For the text-containing cell, return its midpoint in (X, Y) coordinate format. 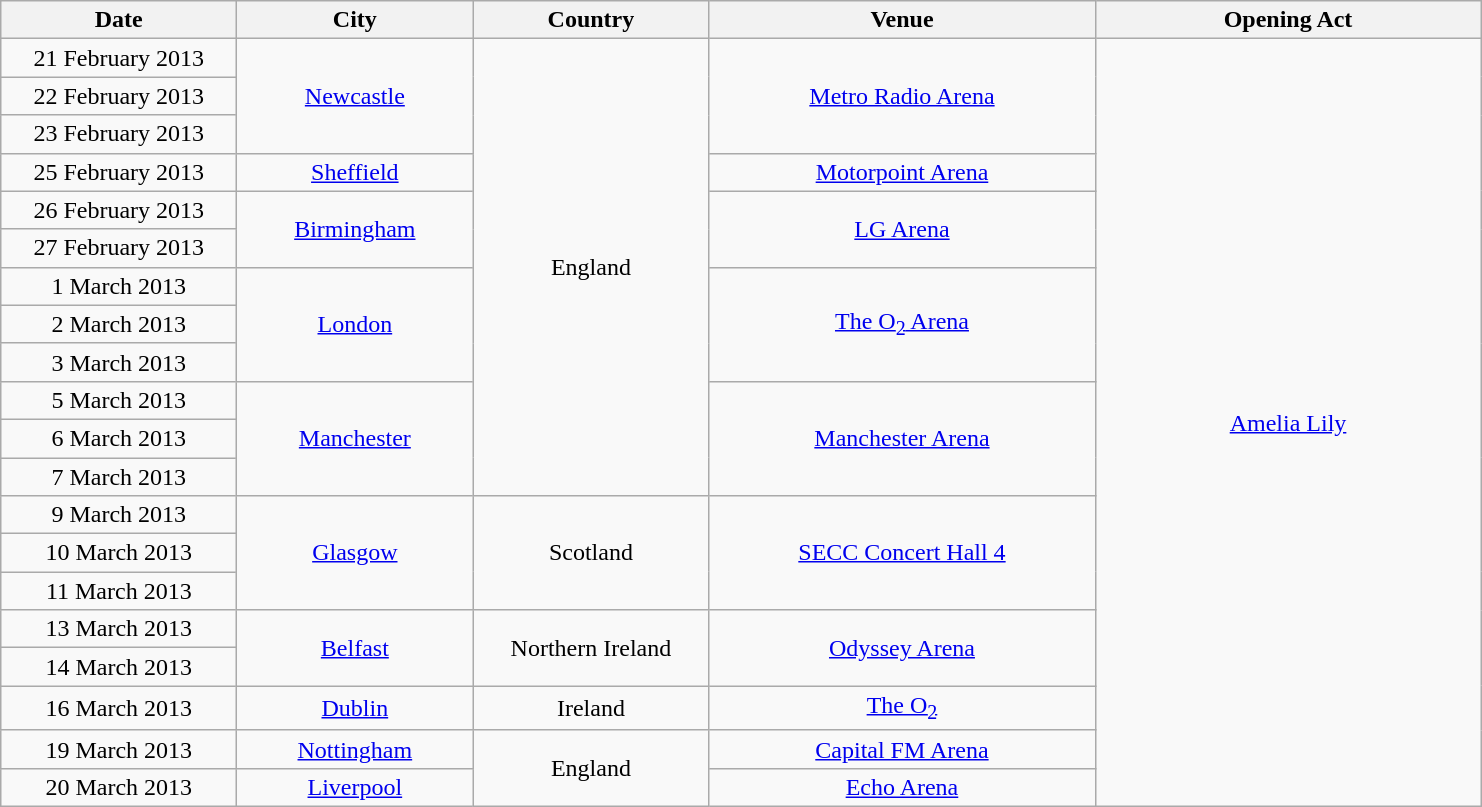
14 March 2013 (119, 667)
Dublin (355, 708)
Echo Arena (902, 787)
Opening Act (1288, 20)
Metro Radio Arena (902, 96)
Nottingham (355, 749)
5 March 2013 (119, 400)
The O2 Arena (902, 324)
Country (591, 20)
3 March 2013 (119, 362)
Capital FM Arena (902, 749)
Venue (902, 20)
Ireland (591, 708)
Scotland (591, 553)
Newcastle (355, 96)
27 February 2013 (119, 248)
1 March 2013 (119, 286)
London (355, 324)
22 February 2013 (119, 96)
Glasgow (355, 553)
10 March 2013 (119, 553)
Manchester Arena (902, 438)
Odyssey Arena (902, 648)
19 March 2013 (119, 749)
11 March 2013 (119, 591)
6 March 2013 (119, 438)
Date (119, 20)
Amelia Lily (1288, 423)
23 February 2013 (119, 134)
7 March 2013 (119, 477)
The O2 (902, 708)
Northern Ireland (591, 648)
SECC Concert Hall 4 (902, 553)
25 February 2013 (119, 172)
Motorpoint Arena (902, 172)
Sheffield (355, 172)
Liverpool (355, 787)
City (355, 20)
21 February 2013 (119, 58)
Birmingham (355, 229)
LG Arena (902, 229)
Belfast (355, 648)
9 March 2013 (119, 515)
16 March 2013 (119, 708)
20 March 2013 (119, 787)
2 March 2013 (119, 324)
13 March 2013 (119, 629)
26 February 2013 (119, 210)
Manchester (355, 438)
